Identify which cell holds the provided text, then report its (X, Y) central coordinate. 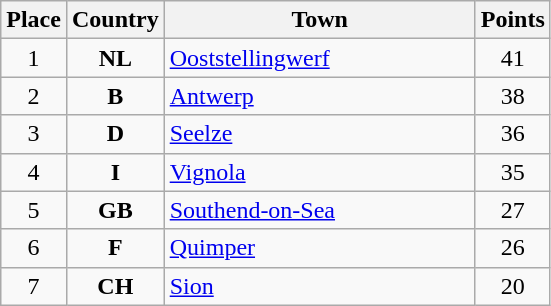
38 (512, 96)
I (115, 172)
D (115, 134)
Antwerp (320, 96)
20 (512, 286)
6 (34, 248)
27 (512, 210)
7 (34, 286)
4 (34, 172)
F (115, 248)
Quimper (320, 248)
2 (34, 96)
Vignola (320, 172)
CH (115, 286)
Sion (320, 286)
3 (34, 134)
1 (34, 58)
41 (512, 58)
Seelze (320, 134)
GB (115, 210)
Town (320, 20)
B (115, 96)
Place (34, 20)
Country (115, 20)
5 (34, 210)
Ooststellingwerf (320, 58)
36 (512, 134)
NL (115, 58)
26 (512, 248)
Southend-on-Sea (320, 210)
35 (512, 172)
Points (512, 20)
